Extract the (X, Y) coordinate from the center of the cell holding the provided text.  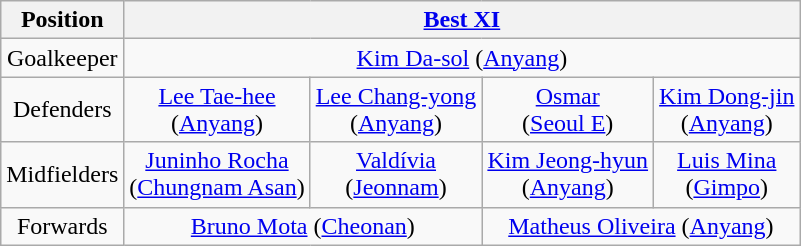
Defenders (62, 110)
Luis Mina (Gimpo) (727, 174)
Valdívia (Jeonnam) (396, 174)
Osmar (Seoul E) (568, 110)
Lee Chang-yong (Anyang) (396, 110)
Goalkeeper (62, 58)
Matheus Oliveira (Anyang) (641, 226)
Lee Tae-hee (Anyang) (217, 110)
Juninho Rocha (Chungnam Asan) (217, 174)
Best XI (462, 20)
Midfielders (62, 174)
Bruno Mota (Cheonan) (303, 226)
Kim Dong-jin (Anyang) (727, 110)
Kim Jeong-hyun (Anyang) (568, 174)
Forwards (62, 226)
Kim Da-sol (Anyang) (462, 58)
Position (62, 20)
